Find where the given text appears and provide that cell's center as (X, Y) coordinate. 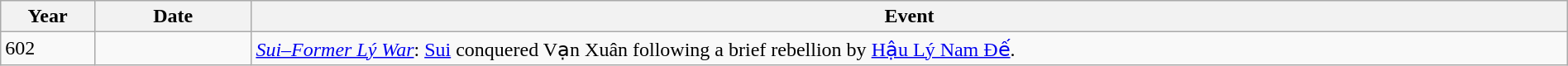
Date (172, 16)
Sui–Former Lý War: Sui conquered Vạn Xuân following a brief rebellion by Hậu Lý Nam Đế. (910, 49)
Event (910, 16)
Year (48, 16)
602 (48, 49)
